Search for the cell housing the specified text and yield its [x, y] center coordinate. 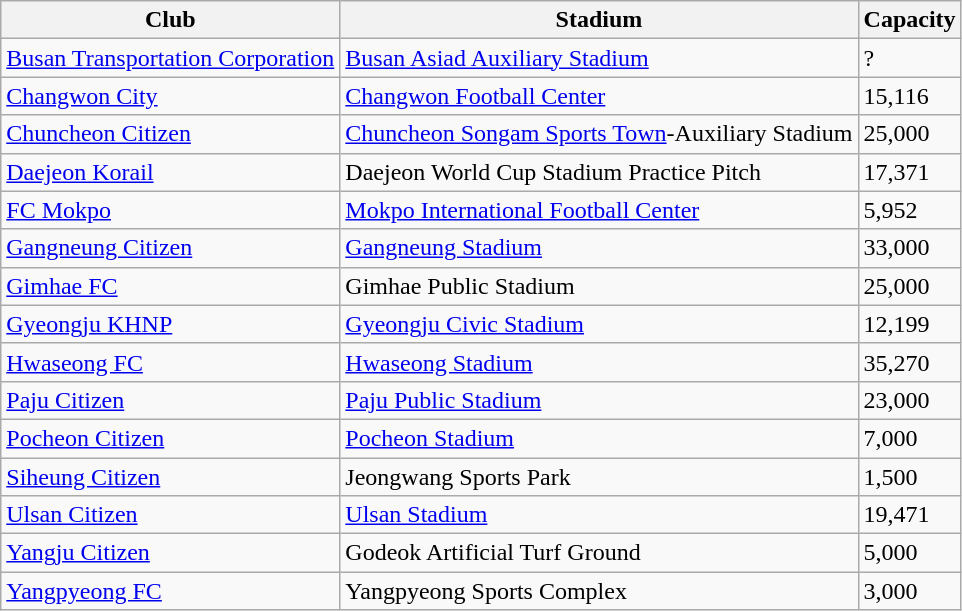
5,952 [910, 210]
5,000 [910, 553]
Yangpyeong Sports Complex [599, 591]
12,199 [910, 324]
Godeok Artificial Turf Ground [599, 553]
Gangneung Stadium [599, 248]
Yangju Citizen [170, 553]
Busan Transportation Corporation [170, 58]
Ulsan Stadium [599, 515]
Paju Citizen [170, 400]
Mokpo International Football Center [599, 210]
17,371 [910, 172]
Pocheon Stadium [599, 438]
3,000 [910, 591]
Hwaseong Stadium [599, 362]
19,471 [910, 515]
Daejeon Korail [170, 172]
Gangneung Citizen [170, 248]
Gyeongju Civic Stadium [599, 324]
33,000 [910, 248]
Gimhae Public Stadium [599, 286]
Pocheon Citizen [170, 438]
Chuncheon Citizen [170, 134]
Paju Public Stadium [599, 400]
Siheung Citizen [170, 477]
? [910, 58]
Capacity [910, 20]
Gyeongju KHNP [170, 324]
FC Mokpo [170, 210]
Daejeon World Cup Stadium Practice Pitch [599, 172]
7,000 [910, 438]
35,270 [910, 362]
15,116 [910, 96]
Stadium [599, 20]
23,000 [910, 400]
Ulsan Citizen [170, 515]
Club [170, 20]
Yangpyeong FC [170, 591]
Gimhae FC [170, 286]
Changwon City [170, 96]
Chuncheon Songam Sports Town-Auxiliary Stadium [599, 134]
Changwon Football Center [599, 96]
Jeongwang Sports Park [599, 477]
1,500 [910, 477]
Busan Asiad Auxiliary Stadium [599, 58]
Hwaseong FC [170, 362]
